For the text-containing cell, return its midpoint in [x, y] coordinate format. 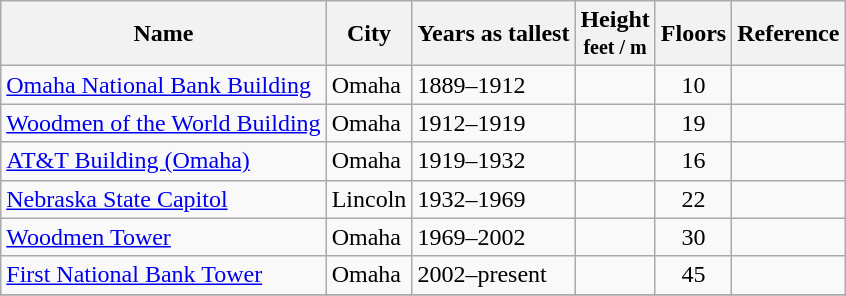
Woodmen of the World Building [164, 123]
City [369, 34]
1932–1969 [494, 199]
22 [693, 199]
1912–1919 [494, 123]
Nebraska State Capitol [164, 199]
2002–present [494, 275]
Floors [693, 34]
Heightfeet / m [615, 34]
19 [693, 123]
1889–1912 [494, 85]
Name [164, 34]
16 [693, 161]
45 [693, 275]
10 [693, 85]
1919–1932 [494, 161]
1969–2002 [494, 237]
Woodmen Tower [164, 237]
Years as tallest [494, 34]
30 [693, 237]
First National Bank Tower [164, 275]
Lincoln [369, 199]
Omaha National Bank Building [164, 85]
AT&T Building (Omaha) [164, 161]
Reference [788, 34]
